Return [X, Y] of the center of cell containing provided text 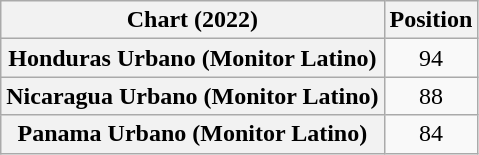
94 [431, 58]
Panama Urbano (Monitor Latino) [192, 134]
Position [431, 20]
88 [431, 96]
Honduras Urbano (Monitor Latino) [192, 58]
Nicaragua Urbano (Monitor Latino) [192, 96]
Chart (2022) [192, 20]
84 [431, 134]
